Return (x, y) of the center of cell containing provided text 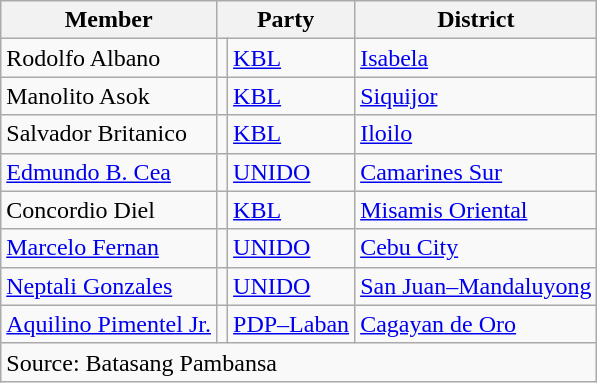
Cebu City (476, 248)
Edmundo B. Cea (109, 172)
Aquilino Pimentel Jr. (109, 324)
Marcelo Fernan (109, 248)
Source: Batasang Pambansa (299, 362)
Member (109, 20)
Cagayan de Oro (476, 324)
Manolito Asok (109, 96)
Salvador Britanico (109, 134)
Neptali Gonzales (109, 286)
Party (285, 20)
Siquijor (476, 96)
PDP–Laban (292, 324)
Camarines Sur (476, 172)
District (476, 20)
Misamis Oriental (476, 210)
Rodolfo Albano (109, 58)
Concordio Diel (109, 210)
San Juan–Mandaluyong (476, 286)
Isabela (476, 58)
Iloilo (476, 134)
